Find where the given text appears and provide that cell's center as [X, Y] coordinate. 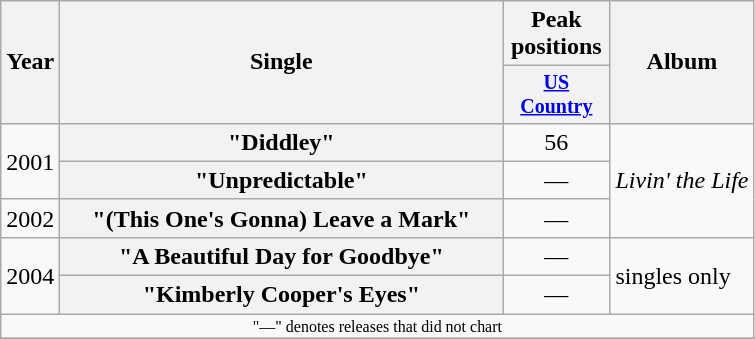
"A Beautiful Day for Goodbye" [282, 256]
Year [30, 62]
singles only [682, 275]
Single [282, 62]
"Diddley" [282, 142]
"Kimberly Cooper's Eyes" [282, 295]
2001 [30, 161]
Peak positions [556, 34]
Livin' the Life [682, 180]
"Unpredictable" [282, 180]
2002 [30, 218]
Album [682, 62]
2004 [30, 275]
56 [556, 142]
"(This One's Gonna) Leave a Mark" [282, 218]
US Country [556, 94]
"—" denotes releases that did not chart [378, 326]
